Pinpoint the cell where the given text exists, returning its (X, Y) midpoint coordinate. 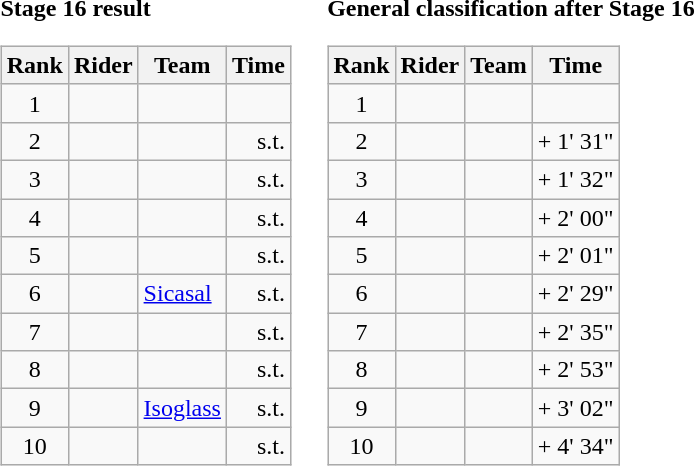
+ 3' 02" (576, 408)
+ 2' 01" (576, 256)
Isoglass (182, 408)
Sicasal (182, 294)
+ 1' 31" (576, 141)
+ 2' 00" (576, 217)
+ 1' 32" (576, 179)
+ 2' 53" (576, 370)
+ 4' 34" (576, 446)
+ 2' 35" (576, 332)
+ 2' 29" (576, 294)
